Provide the [x, y] coordinate of the cell's center where the given text is located.  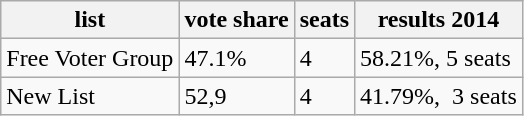
47.1% [236, 58]
list [90, 20]
Free Voter Group [90, 58]
vote share [236, 20]
New List [90, 96]
41.79%, 3 seats [439, 96]
52,9 [236, 96]
58.21%, 5 seats [439, 58]
results 2014 [439, 20]
seats [324, 20]
